Extract the (X, Y) coordinate from the center of the cell holding the provided text.  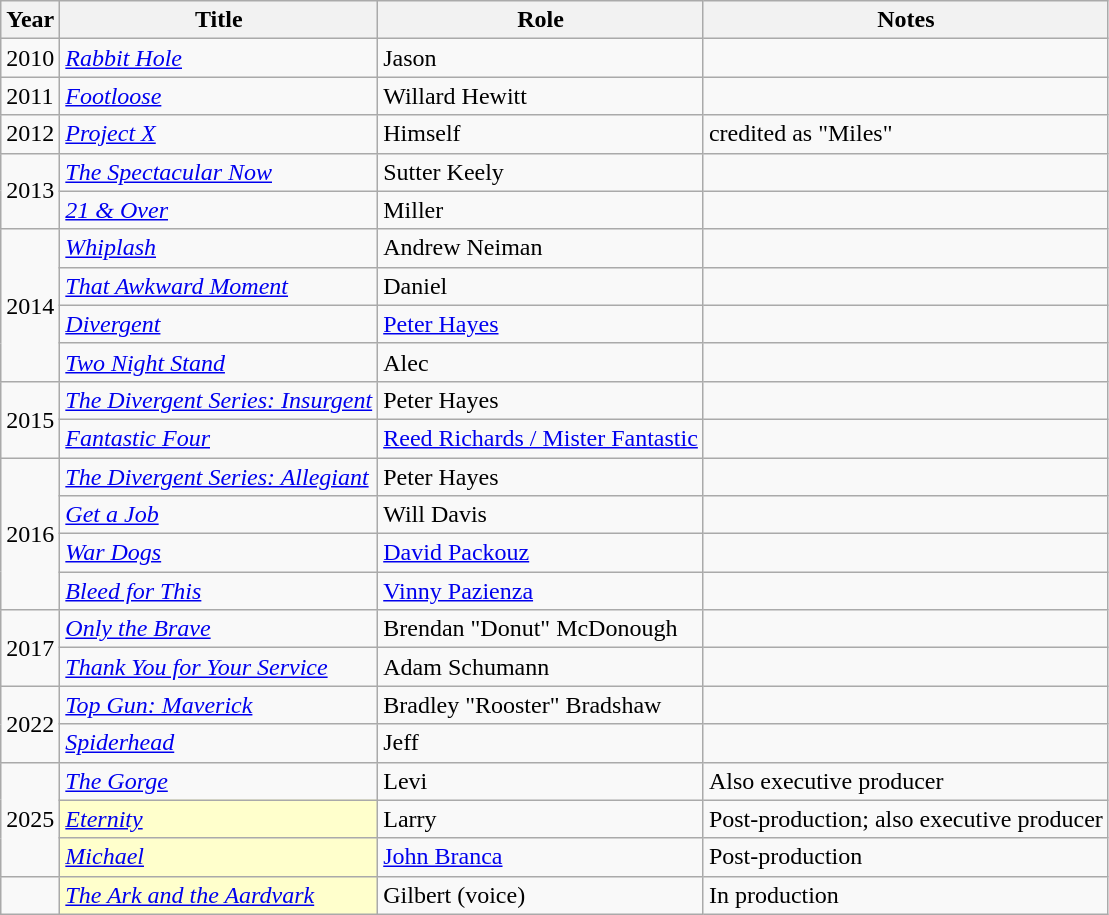
2015 (30, 419)
Post-production (906, 857)
Spiderhead (219, 743)
Notes (906, 20)
Adam Schumann (541, 667)
Thank You for Your Service (219, 667)
21 & Over (219, 210)
Larry (541, 819)
Also executive producer (906, 781)
Eternity (219, 819)
Andrew Neiman (541, 248)
Bleed for This (219, 591)
2010 (30, 58)
Top Gun: Maverick (219, 705)
The Divergent Series: Insurgent (219, 400)
Fantastic Four (219, 438)
2011 (30, 96)
2016 (30, 534)
Role (541, 20)
Get a Job (219, 515)
2013 (30, 191)
Will Davis (541, 515)
2017 (30, 648)
Sutter Keely (541, 172)
Whiplash (219, 248)
Divergent (219, 324)
2012 (30, 134)
Gilbert (voice) (541, 895)
The Spectacular Now (219, 172)
Alec (541, 362)
Year (30, 20)
Levi (541, 781)
Miller (541, 210)
Jeff (541, 743)
Vinny Pazienza (541, 591)
Project X (219, 134)
Post-production; also executive producer (906, 819)
The Gorge (219, 781)
Footloose (219, 96)
That Awkward Moment (219, 286)
credited as "Miles" (906, 134)
The Divergent Series: Allegiant (219, 477)
Jason (541, 58)
Willard Hewitt (541, 96)
Reed Richards / Mister Fantastic (541, 438)
In production (906, 895)
David Packouz (541, 553)
2025 (30, 819)
Title (219, 20)
Bradley "Rooster" Bradshaw (541, 705)
Brendan "Donut" McDonough (541, 629)
Himself (541, 134)
John Branca (541, 857)
Michael (219, 857)
War Dogs (219, 553)
The Ark and the Aardvark (219, 895)
2022 (30, 724)
Rabbit Hole (219, 58)
2014 (30, 305)
Daniel (541, 286)
Two Night Stand (219, 362)
Only the Brave (219, 629)
